Identify which cell holds the provided text, then report its (X, Y) central coordinate. 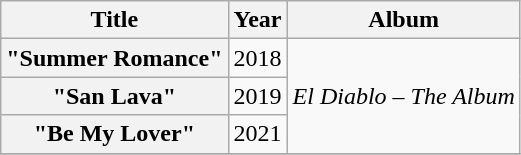
"Be My Lover" (114, 134)
2019 (258, 96)
"Summer Romance" (114, 58)
"San Lava" (114, 96)
2018 (258, 58)
2021 (258, 134)
Album (404, 20)
Year (258, 20)
El Diablo – The Album (404, 96)
Title (114, 20)
